Search for the cell housing the specified text and yield its (X, Y) center coordinate. 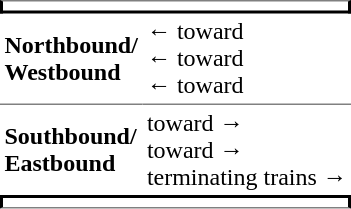
Northbound/Westbound (71, 59)
← toward ← toward ← toward (246, 59)
toward → toward → terminating trains → (246, 150)
Southbound/Eastbound (71, 150)
